Determine the [X, Y] coordinate at the center of the cell enclosing the given text.  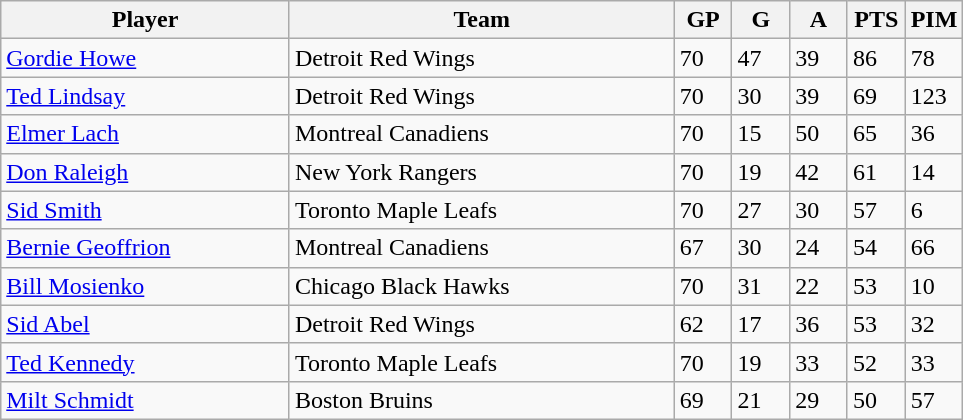
Boston Bruins [482, 400]
Bernie Geoffrion [146, 248]
61 [876, 172]
Sid Smith [146, 210]
PIM [934, 20]
67 [703, 248]
54 [876, 248]
6 [934, 210]
Elmer Lach [146, 134]
Chicago Black Hawks [482, 286]
62 [703, 324]
31 [761, 286]
Gordie Howe [146, 58]
42 [819, 172]
52 [876, 362]
PTS [876, 20]
Ted Lindsay [146, 96]
Milt Schmidt [146, 400]
Sid Abel [146, 324]
Ted Kennedy [146, 362]
17 [761, 324]
123 [934, 96]
Team [482, 20]
G [761, 20]
78 [934, 58]
86 [876, 58]
14 [934, 172]
21 [761, 400]
22 [819, 286]
32 [934, 324]
Player [146, 20]
15 [761, 134]
Bill Mosienko [146, 286]
65 [876, 134]
GP [703, 20]
10 [934, 286]
A [819, 20]
66 [934, 248]
47 [761, 58]
29 [819, 400]
24 [819, 248]
27 [761, 210]
New York Rangers [482, 172]
Don Raleigh [146, 172]
